From the cell containing the given text, extract its center point as (x, y) coordinate. 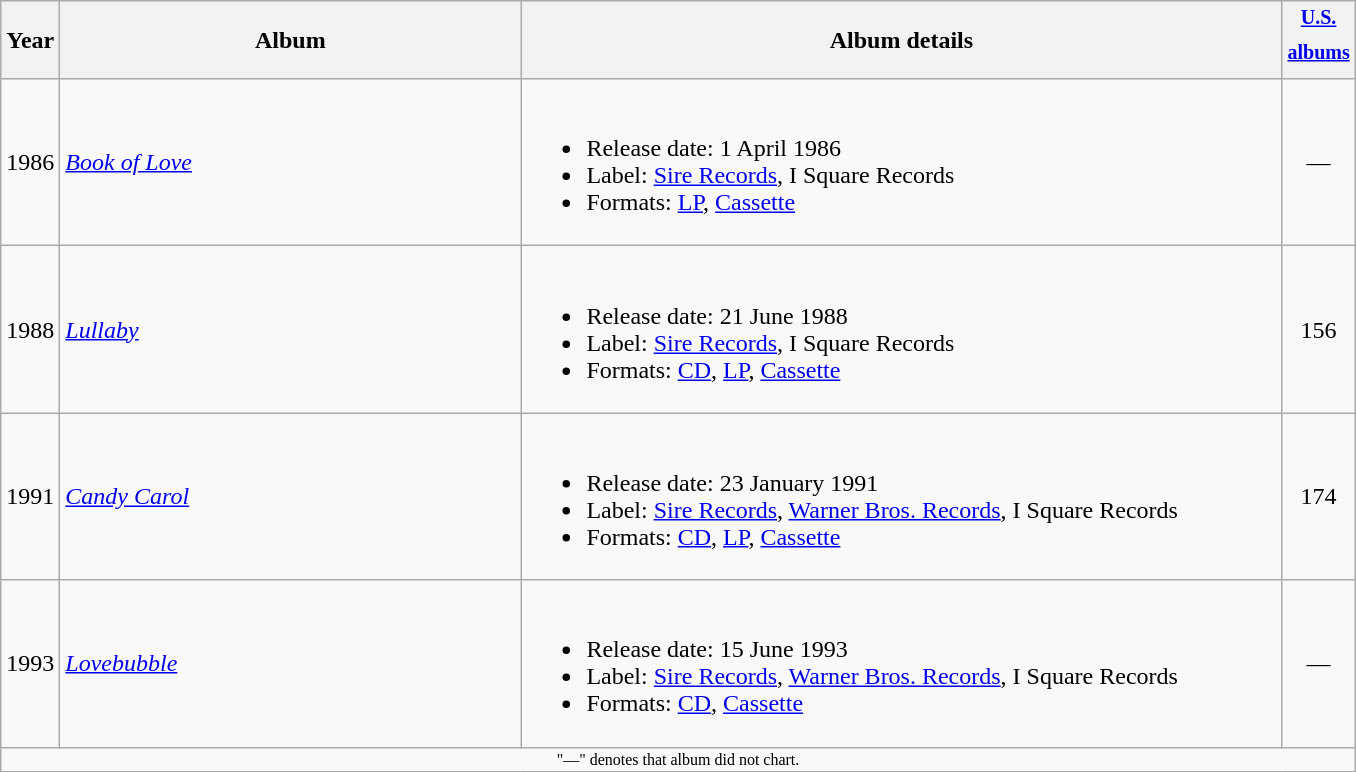
Album (290, 40)
U.S. albums (1318, 40)
Book of Love (290, 162)
1993 (30, 664)
156 (1318, 330)
Lullaby (290, 330)
"—" denotes that album did not chart. (678, 759)
Album details (902, 40)
Release date: 15 June 1993Label: Sire Records, Warner Bros. Records, I Square RecordsFormats: CD, Cassette (902, 664)
1991 (30, 496)
174 (1318, 496)
Release date: 21 June 1988Label: Sire Records, I Square RecordsFormats: CD, LP, Cassette (902, 330)
Release date: 1 April 1986Label: Sire Records, I Square RecordsFormats: LP, Cassette (902, 162)
Lovebubble (290, 664)
Release date: 23 January 1991Label: Sire Records, Warner Bros. Records, I Square RecordsFormats: CD, LP, Cassette (902, 496)
Candy Carol (290, 496)
Year (30, 40)
1988 (30, 330)
1986 (30, 162)
